Detect which cell encompasses the target text, then output its [X, Y] center coordinate. 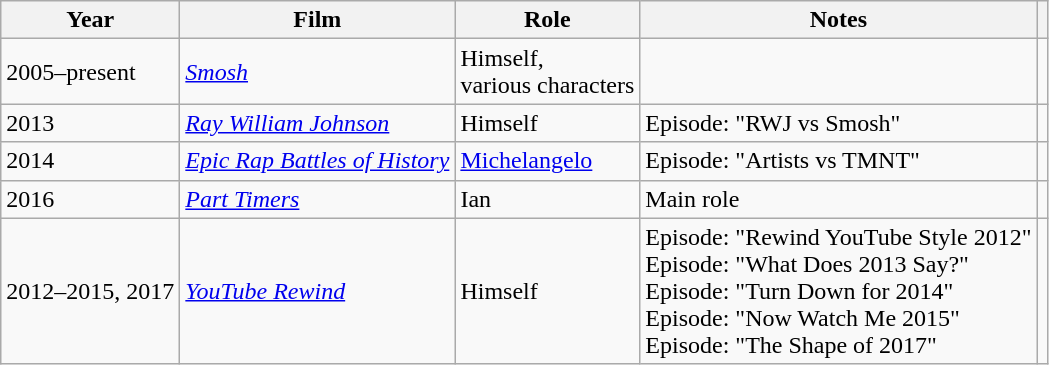
YouTube Rewind [318, 291]
Part Timers [318, 199]
2016 [90, 199]
Himself,various characters [548, 72]
Smosh [318, 72]
Main role [838, 199]
Epic Rap Battles of History [318, 161]
Role [548, 20]
2012–2015, 2017 [90, 291]
2013 [90, 123]
Episode: "Artists vs TMNT" [838, 161]
Michelangelo [548, 161]
Notes [838, 20]
Ray William Johnson [318, 123]
Year [90, 20]
2014 [90, 161]
Ian [548, 199]
Episode: "RWJ vs Smosh" [838, 123]
2005–present [90, 72]
Film [318, 20]
